From the cell containing the given text, extract its center point as [x, y] coordinate. 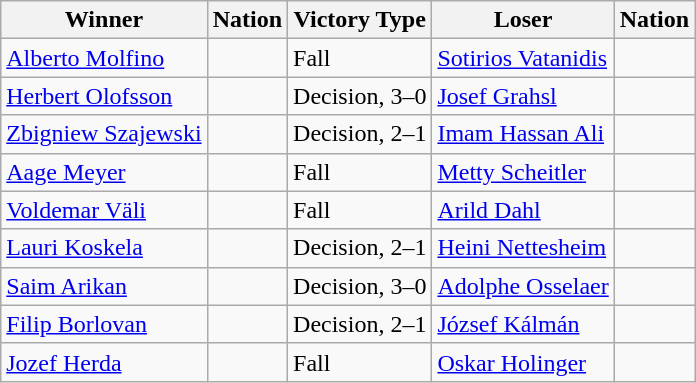
Zbigniew Szajewski [104, 134]
Heini Nettesheim [523, 248]
Voldemar Väli [104, 210]
Victory Type [360, 20]
József Kálmán [523, 324]
Alberto Molfino [104, 58]
Sotirios Vatanidis [523, 58]
Herbert Olofsson [104, 96]
Arild Dahl [523, 210]
Winner [104, 20]
Loser [523, 20]
Imam Hassan Ali [523, 134]
Aage Meyer [104, 172]
Josef Grahsl [523, 96]
Saim Arikan [104, 286]
Oskar Holinger [523, 362]
Adolphe Osselaer [523, 286]
Lauri Koskela [104, 248]
Jozef Herda [104, 362]
Metty Scheitler [523, 172]
Filip Borlovan [104, 324]
